Identify which cell holds the provided text, then report its (x, y) central coordinate. 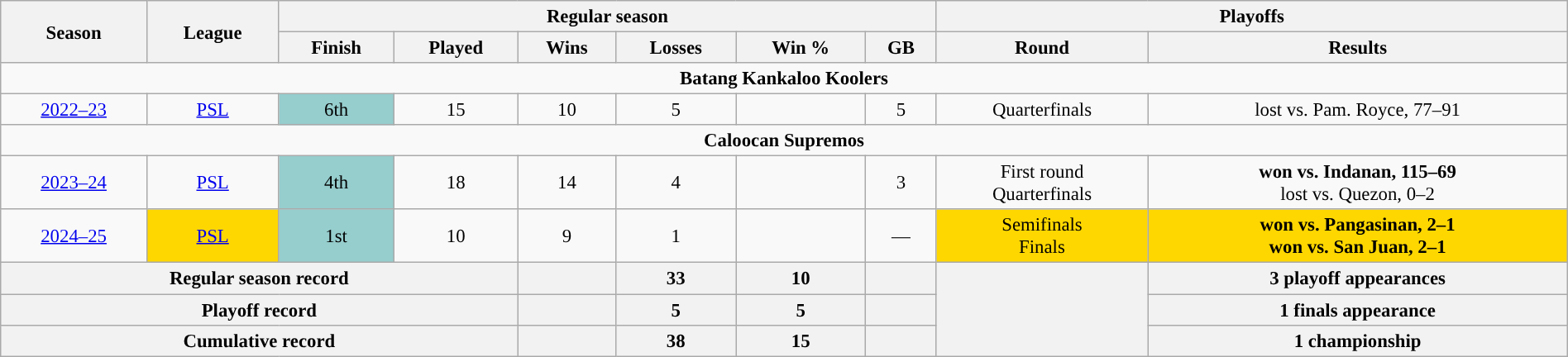
2023–24 (74, 183)
Quarterfinals (1042, 110)
GB (901, 48)
6th (337, 110)
Win % (801, 48)
3 playoff appearances (1358, 278)
League (212, 31)
First round Quarterfinals (1042, 183)
4th (337, 183)
38 (676, 340)
4 (676, 183)
2022–23 (74, 110)
Semifinals Finals (1042, 236)
14 (567, 183)
Caloocan Supremos (784, 140)
Losses (676, 48)
Regular season (607, 17)
1 championship (1358, 340)
3 (901, 183)
1st (337, 236)
9 (567, 236)
won vs. Pangasinan, 2–1 won vs. San Juan, 2–1 (1358, 236)
Playoff record (260, 310)
Playoffs (1252, 17)
2024–25 (74, 236)
1 (676, 236)
Batang Kankaloo Koolers (784, 79)
33 (676, 278)
Played (455, 48)
Cumulative record (260, 340)
1 finals appearance (1358, 310)
lost vs. Pam. Royce, 77–91 (1358, 110)
Regular season record (260, 278)
Round (1042, 48)
Season (74, 31)
Wins (567, 48)
— (901, 236)
Results (1358, 48)
won vs. Indanan, 115–69 lost vs. Quezon, 0–2 (1358, 183)
Finish (337, 48)
18 (455, 183)
